Extract the (X, Y) coordinate from the center of the cell holding the provided text.  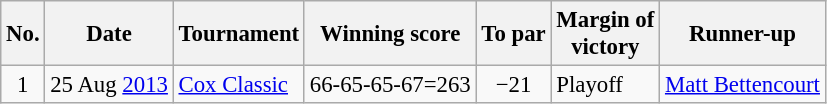
Winning score (390, 34)
Runner-up (743, 34)
Playoff (606, 85)
Date (109, 34)
No. (23, 34)
66-65-65-67=263 (390, 85)
Margin ofvictory (606, 34)
To par (514, 34)
−21 (514, 85)
25 Aug 2013 (109, 85)
Cox Classic (238, 85)
1 (23, 85)
Matt Bettencourt (743, 85)
Tournament (238, 34)
